Extract the [x, y] coordinate from the center of the cell holding the provided text.  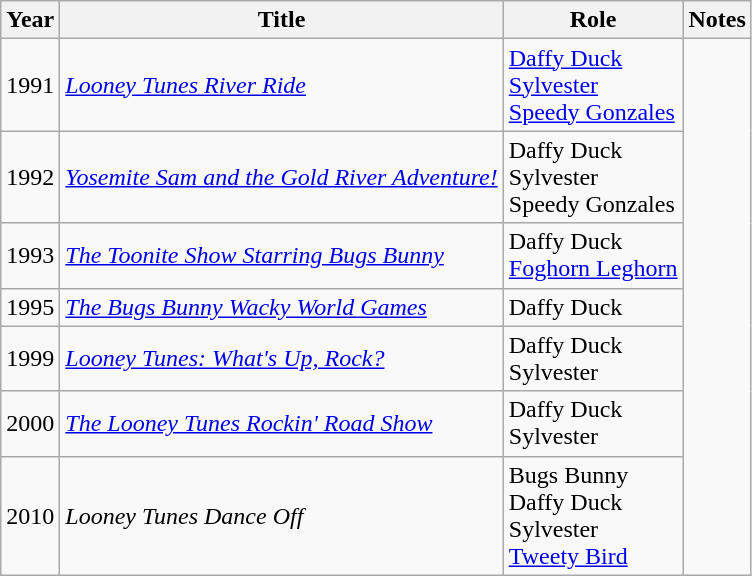
Yosemite Sam and the Gold River Adventure! [282, 177]
Notes [717, 20]
Daffy DuckFoghorn Leghorn [593, 256]
1992 [30, 177]
Looney Tunes Dance Off [282, 516]
Daffy Duck [593, 307]
2000 [30, 424]
1993 [30, 256]
The Bugs Bunny Wacky World Games [282, 307]
Looney Tunes: What's Up, Rock? [282, 358]
1999 [30, 358]
2010 [30, 516]
Year [30, 20]
Role [593, 20]
The Toonite Show Starring Bugs Bunny [282, 256]
Bugs BunnyDaffy DuckSylvesterTweety Bird [593, 516]
Title [282, 20]
The Looney Tunes Rockin' Road Show [282, 424]
Looney Tunes River Ride [282, 85]
1995 [30, 307]
1991 [30, 85]
